Return [X, Y] of the center of cell containing provided text 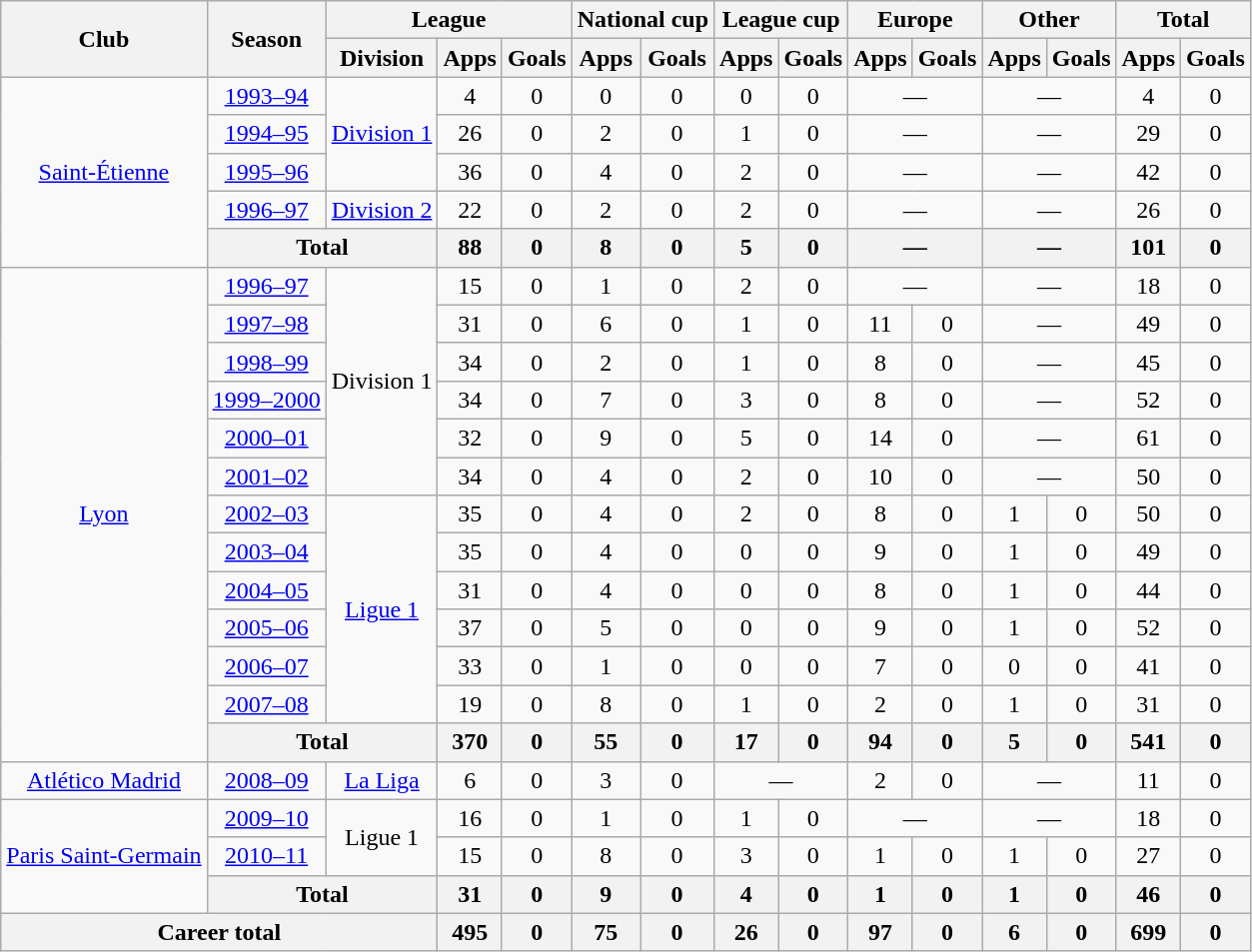
2000–01 [266, 438]
61 [1148, 438]
94 [880, 742]
2007–08 [266, 704]
League [449, 20]
495 [470, 932]
2010–11 [266, 856]
55 [606, 742]
2004–05 [266, 590]
101 [1148, 248]
1995–96 [266, 172]
2003–04 [266, 552]
541 [1148, 742]
League cup [781, 20]
14 [880, 438]
Career total [220, 932]
2005–06 [266, 628]
Saint-Étienne [104, 172]
17 [746, 742]
29 [1148, 134]
1998–99 [266, 362]
La Liga [382, 780]
Club [104, 39]
1997–98 [266, 324]
97 [880, 932]
46 [1148, 894]
Lyon [104, 513]
699 [1148, 932]
Other [1049, 20]
16 [470, 818]
Europe [915, 20]
42 [1148, 172]
19 [470, 704]
370 [470, 742]
10 [880, 476]
88 [470, 248]
32 [470, 438]
Season [266, 39]
36 [470, 172]
41 [1148, 666]
Division 2 [382, 210]
45 [1148, 362]
2006–07 [266, 666]
2008–09 [266, 780]
2002–03 [266, 514]
1999–2000 [266, 400]
2009–10 [266, 818]
75 [606, 932]
37 [470, 628]
22 [470, 210]
Atlético Madrid [104, 780]
27 [1148, 856]
44 [1148, 590]
Division [382, 58]
1993–94 [266, 96]
Paris Saint-Germain [104, 856]
2001–02 [266, 476]
33 [470, 666]
National cup [642, 20]
1994–95 [266, 134]
